From the cell containing the given text, extract its center point as [x, y] coordinate. 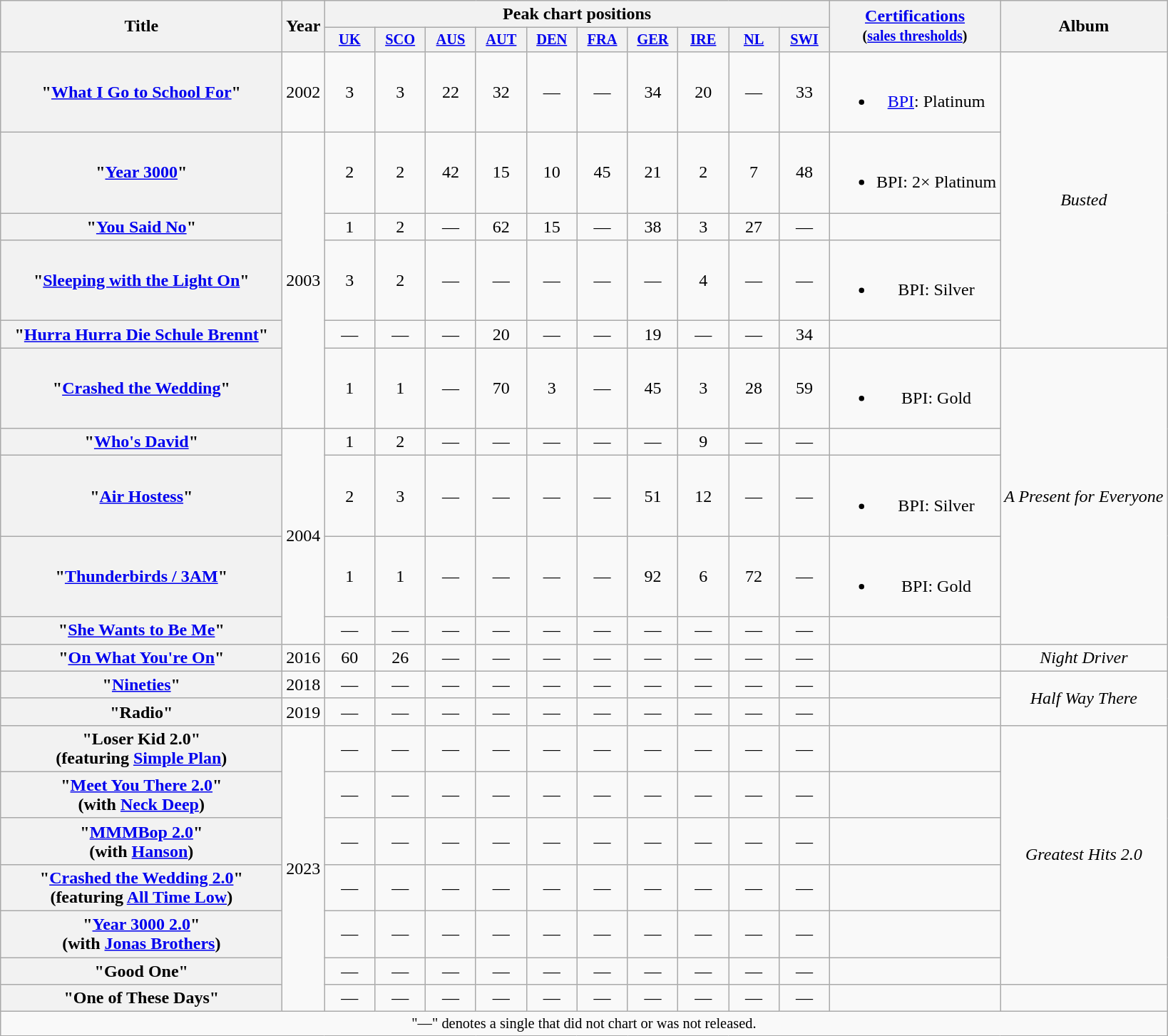
BPI: 2× Platinum [914, 173]
"Year 3000 2.0" (with Jonas Brothers) [141, 934]
72 [754, 576]
2018 [304, 684]
"Hurra Hurra Die Schule Brennt" [141, 334]
"Year 3000" [141, 173]
51 [653, 496]
Night Driver [1084, 657]
21 [653, 173]
26 [401, 657]
SWI [804, 40]
19 [653, 334]
2002 [304, 91]
48 [804, 173]
2016 [304, 657]
"She Wants to Be Me" [141, 630]
9 [703, 442]
27 [754, 227]
AUS [451, 40]
"Sleeping with the Light On" [141, 281]
UK [349, 40]
"Who's David" [141, 442]
60 [349, 657]
Title [141, 26]
22 [451, 91]
"Crashed the Wedding 2.0" (featuring All Time Low) [141, 887]
"—" denotes a single that did not chart or was not released. [584, 1024]
"Radio" [141, 712]
BPI: Platinum [914, 91]
2019 [304, 712]
59 [804, 388]
SCO [401, 40]
Certifications(sales thresholds) [914, 26]
10 [552, 173]
Half Way There [1084, 698]
6 [703, 576]
Greatest Hits 2.0 [1084, 854]
"Meet You There 2.0" (with Neck Deep) [141, 794]
NL [754, 40]
Album [1084, 26]
"MMMBop 2.0" (with Hanson) [141, 841]
2003 [304, 281]
28 [754, 388]
42 [451, 173]
"Thunderbirds / 3AM" [141, 576]
"Crashed the Wedding" [141, 388]
4 [703, 281]
70 [501, 388]
"What I Go to School For" [141, 91]
"Air Hostess" [141, 496]
"Loser Kid 2.0" (featuring Simple Plan) [141, 749]
"On What You're On" [141, 657]
"Nineties" [141, 684]
"One of These Days" [141, 998]
92 [653, 576]
2023 [304, 868]
AUT [501, 40]
Busted [1084, 200]
12 [703, 496]
DEN [552, 40]
2004 [304, 536]
"You Said No" [141, 227]
62 [501, 227]
A Present for Everyone [1084, 496]
7 [754, 173]
IRE [703, 40]
38 [653, 227]
Peak chart positions [578, 14]
Year [304, 26]
GER [653, 40]
32 [501, 91]
33 [804, 91]
FRA [602, 40]
"Good One" [141, 971]
